Determine the (x, y) coordinate at the center of the cell enclosing the given text.  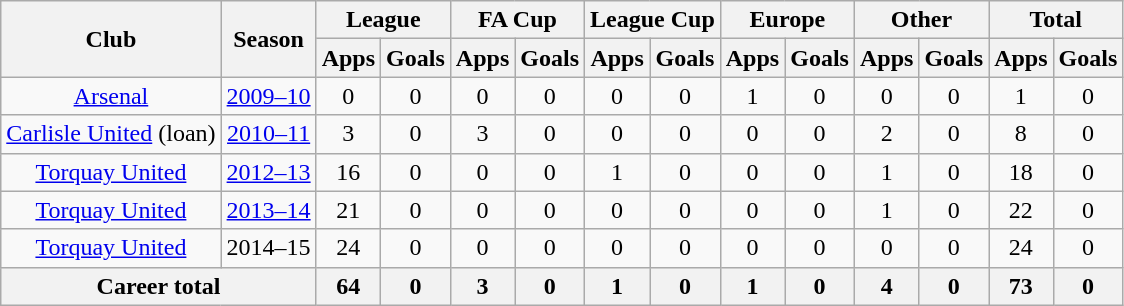
2 (886, 134)
2009–10 (268, 96)
League (383, 20)
Season (268, 39)
Total (1056, 20)
2013–14 (268, 210)
16 (348, 172)
73 (1021, 286)
18 (1021, 172)
Carlisle United (loan) (111, 134)
21 (348, 210)
2012–13 (268, 172)
2010–11 (268, 134)
Other (921, 20)
Europe (787, 20)
League Cup (653, 20)
Career total (158, 286)
64 (348, 286)
Arsenal (111, 96)
22 (1021, 210)
FA Cup (517, 20)
8 (1021, 134)
Club (111, 39)
2014–15 (268, 248)
4 (886, 286)
